From the cell containing the given text, extract its center point as (X, Y) coordinate. 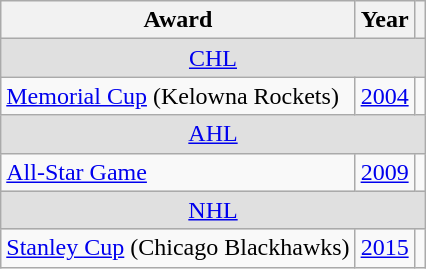
2004 (384, 96)
CHL (213, 58)
Year (384, 20)
AHL (213, 134)
2009 (384, 172)
Stanley Cup (Chicago Blackhawks) (178, 248)
Memorial Cup (Kelowna Rockets) (178, 96)
Award (178, 20)
2015 (384, 248)
All-Star Game (178, 172)
NHL (213, 210)
